Return the [x, y] coordinate for the center point of the cell that contains the specified text.  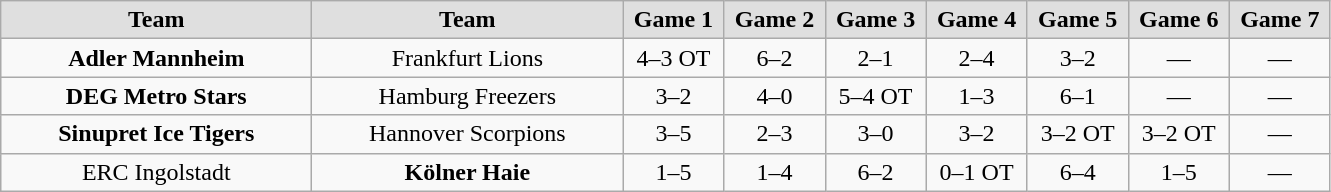
2–4 [976, 58]
Sinupret Ice Tigers [156, 134]
2–3 [774, 134]
1–4 [774, 172]
Game 6 [1178, 20]
1–3 [976, 96]
Game 3 [876, 20]
Kölner Haie [468, 172]
Hannover Scorpions [468, 134]
DEG Metro Stars [156, 96]
Game 7 [1280, 20]
Game 1 [674, 20]
ERC Ingolstadt [156, 172]
5–4 OT [876, 96]
2–1 [876, 58]
Game 4 [976, 20]
4–3 OT [674, 58]
6–4 [1078, 172]
Game 5 [1078, 20]
3–0 [876, 134]
6–1 [1078, 96]
3–5 [674, 134]
Frankfurt Lions [468, 58]
4–0 [774, 96]
Game 2 [774, 20]
Hamburg Freezers [468, 96]
Adler Mannheim [156, 58]
0–1 OT [976, 172]
